Locate the cell with the specified text and output its [x, y] center coordinate. 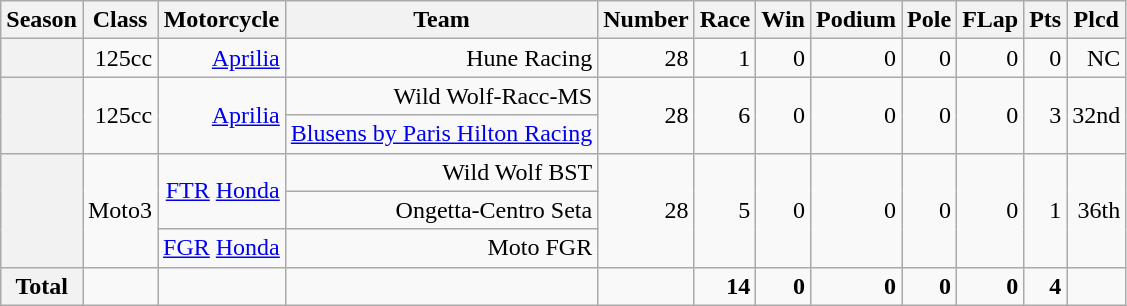
NC [1096, 58]
Blusens by Paris Hilton Racing [441, 134]
Win [784, 20]
32nd [1096, 115]
Moto3 [120, 210]
5 [725, 210]
Pole [930, 20]
Ongetta-Centro Seta [441, 210]
Wild Wolf BST [441, 172]
Class [120, 20]
Team [441, 20]
Pts [1046, 20]
4 [1046, 286]
Motorcycle [222, 20]
Race [725, 20]
Plcd [1096, 20]
36th [1096, 210]
Number [646, 20]
Hune Racing [441, 58]
6 [725, 115]
FTR Honda [222, 191]
14 [725, 286]
Wild Wolf-Racc-MS [441, 96]
3 [1046, 115]
Total [42, 286]
Moto FGR [441, 248]
Season [42, 20]
FGR Honda [222, 248]
FLap [990, 20]
Podium [856, 20]
